For the text-containing cell, return its midpoint in (X, Y) coordinate format. 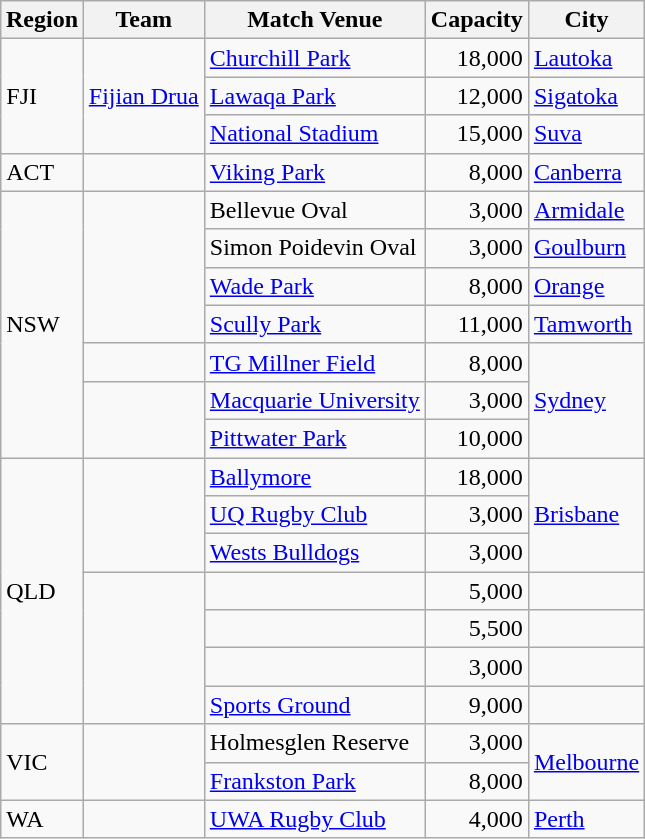
Suva (586, 134)
Lautoka (586, 58)
WA (42, 819)
Goulburn (586, 248)
National Stadium (314, 134)
Region (42, 20)
9,000 (476, 705)
Brisbane (586, 515)
UWA Rugby Club (314, 819)
Pittwater Park (314, 438)
Frankston Park (314, 781)
11,000 (476, 324)
Churchill Park (314, 58)
QLD (42, 591)
Wade Park (314, 286)
Lawaqa Park (314, 96)
Team (144, 20)
Perth (586, 819)
Simon Poidevin Oval (314, 248)
Melbourne (586, 762)
10,000 (476, 438)
Viking Park (314, 172)
15,000 (476, 134)
Sports Ground (314, 705)
Sydney (586, 400)
Scully Park (314, 324)
Orange (586, 286)
Tamworth (586, 324)
5,000 (476, 591)
Sigatoka (586, 96)
FJI (42, 96)
NSW (42, 324)
ACT (42, 172)
Ballymore (314, 477)
5,500 (476, 629)
City (586, 20)
Match Venue (314, 20)
Wests Bulldogs (314, 553)
UQ Rugby Club (314, 515)
12,000 (476, 96)
Armidale (586, 210)
Holmesglen Reserve (314, 743)
Canberra (586, 172)
Fijian Drua (144, 96)
Capacity (476, 20)
Macquarie University (314, 400)
VIC (42, 762)
Bellevue Oval (314, 210)
4,000 (476, 819)
TG Millner Field (314, 362)
